Return the (x, y) coordinate for the center point of the cell that contains the specified text.  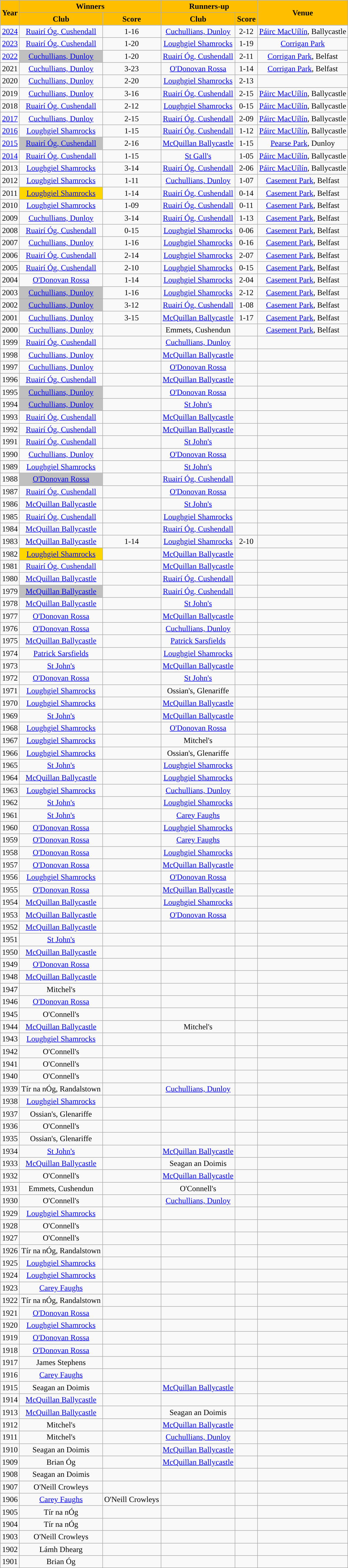
1979 (10, 591)
1942 (10, 1052)
1974 (10, 653)
1-08 (246, 305)
1996 (10, 380)
3-16 (132, 93)
1-19 (246, 44)
1980 (10, 579)
Venue (303, 13)
1934 (10, 1151)
1949 (10, 965)
1925 (10, 1263)
2001 (10, 317)
1988 (10, 479)
1913 (10, 1412)
1929 (10, 1213)
1943 (10, 1039)
2-09 (246, 118)
1915 (10, 1388)
1903 (10, 1537)
2-16 (132, 143)
2003 (10, 293)
1922 (10, 1300)
2020 (10, 81)
1-05 (246, 156)
2015 (10, 143)
3-12 (132, 305)
Lámh Dhearg (61, 1549)
1952 (10, 927)
1990 (10, 454)
1966 (10, 753)
1-11 (132, 181)
1931 (10, 1189)
1963 (10, 790)
2006 (10, 255)
1932 (10, 1176)
1-12 (246, 131)
1944 (10, 1027)
1982 (10, 554)
2014 (10, 156)
1977 (10, 616)
3-15 (132, 317)
1920 (10, 1325)
1984 (10, 529)
1917 (10, 1363)
0-11 (246, 206)
1993 (10, 417)
1983 (10, 541)
2-04 (246, 280)
1960 (10, 828)
2018 (10, 106)
1953 (10, 915)
1924 (10, 1275)
2022 (10, 56)
2007 (10, 243)
1910 (10, 1450)
2-20 (132, 81)
1911 (10, 1437)
Year (10, 13)
1951 (10, 939)
2021 (10, 69)
1907 (10, 1487)
1987 (10, 492)
1921 (10, 1313)
2013 (10, 168)
0-16 (246, 243)
1986 (10, 504)
1914 (10, 1400)
1905 (10, 1512)
1961 (10, 815)
1998 (10, 355)
2-14 (132, 255)
1919 (10, 1338)
1912 (10, 1425)
Corrigan Park (303, 44)
1964 (10, 778)
0-14 (246, 193)
1-07 (246, 181)
1946 (10, 1002)
2016 (10, 131)
2011 (10, 193)
2009 (10, 218)
1999 (10, 342)
1991 (10, 442)
1976 (10, 629)
1923 (10, 1288)
1968 (10, 728)
1972 (10, 678)
1967 (10, 740)
2019 (10, 93)
1995 (10, 392)
1928 (10, 1226)
1939 (10, 1089)
2017 (10, 118)
1941 (10, 1064)
1970 (10, 703)
1956 (10, 877)
1935 (10, 1138)
1971 (10, 691)
2005 (10, 268)
2023 (10, 44)
1954 (10, 902)
1-17 (246, 317)
2004 (10, 280)
2000 (10, 330)
1981 (10, 566)
2-13 (246, 81)
1936 (10, 1126)
1906 (10, 1499)
2-06 (246, 168)
Pearse Park, Dunloy (303, 143)
1973 (10, 666)
1918 (10, 1350)
2002 (10, 305)
1901 (10, 1562)
1989 (10, 467)
1937 (10, 1114)
1975 (10, 641)
1997 (10, 367)
1-09 (132, 206)
1902 (10, 1549)
3-23 (132, 69)
1933 (10, 1164)
1927 (10, 1238)
1948 (10, 977)
1985 (10, 516)
1978 (10, 604)
1904 (10, 1524)
1958 (10, 852)
1969 (10, 716)
2-07 (246, 255)
1962 (10, 803)
2010 (10, 206)
2024 (10, 31)
1-13 (246, 218)
1947 (10, 989)
1945 (10, 1014)
1994 (10, 405)
1992 (10, 430)
0-06 (246, 230)
1950 (10, 952)
1957 (10, 865)
2012 (10, 181)
1930 (10, 1201)
2008 (10, 230)
James Stephens (61, 1363)
1916 (10, 1375)
1965 (10, 766)
2-11 (246, 56)
St Gall's (198, 156)
Runners-up (209, 7)
1955 (10, 890)
1908 (10, 1475)
Winners (90, 7)
1940 (10, 1076)
1938 (10, 1101)
1959 (10, 840)
1926 (10, 1251)
1909 (10, 1462)
